Search for the cell housing the specified text and yield its [X, Y] center coordinate. 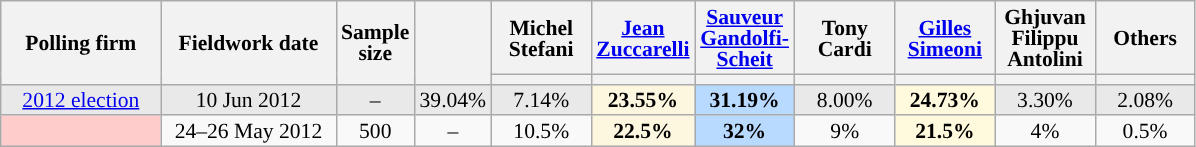
32% [745, 132]
21.5% [945, 132]
2.08% [1145, 100]
Jean Zuccarelli [642, 38]
Michel Stefani [541, 38]
Ghjuvan Filippu Antolini [1045, 38]
Others [1145, 38]
24–26 May 2012 [248, 132]
10.5% [541, 132]
8.00% [845, 100]
39.04% [452, 100]
Polling firm [81, 42]
Tony Cardi [845, 38]
10 Jun 2012 [248, 100]
22.5% [642, 132]
23.55% [642, 100]
3.30% [1045, 100]
500 [375, 132]
Sauveur Gandolfi-Scheit [745, 38]
0.5% [1145, 132]
7.14% [541, 100]
Samplesize [375, 42]
31.19% [745, 100]
Fieldwork date [248, 42]
9% [845, 132]
4% [1045, 132]
24.73% [945, 100]
Gilles Simeoni [945, 38]
2012 election [81, 100]
